Scan for the cell matching the given text and deliver its [X, Y] coordinate at center. 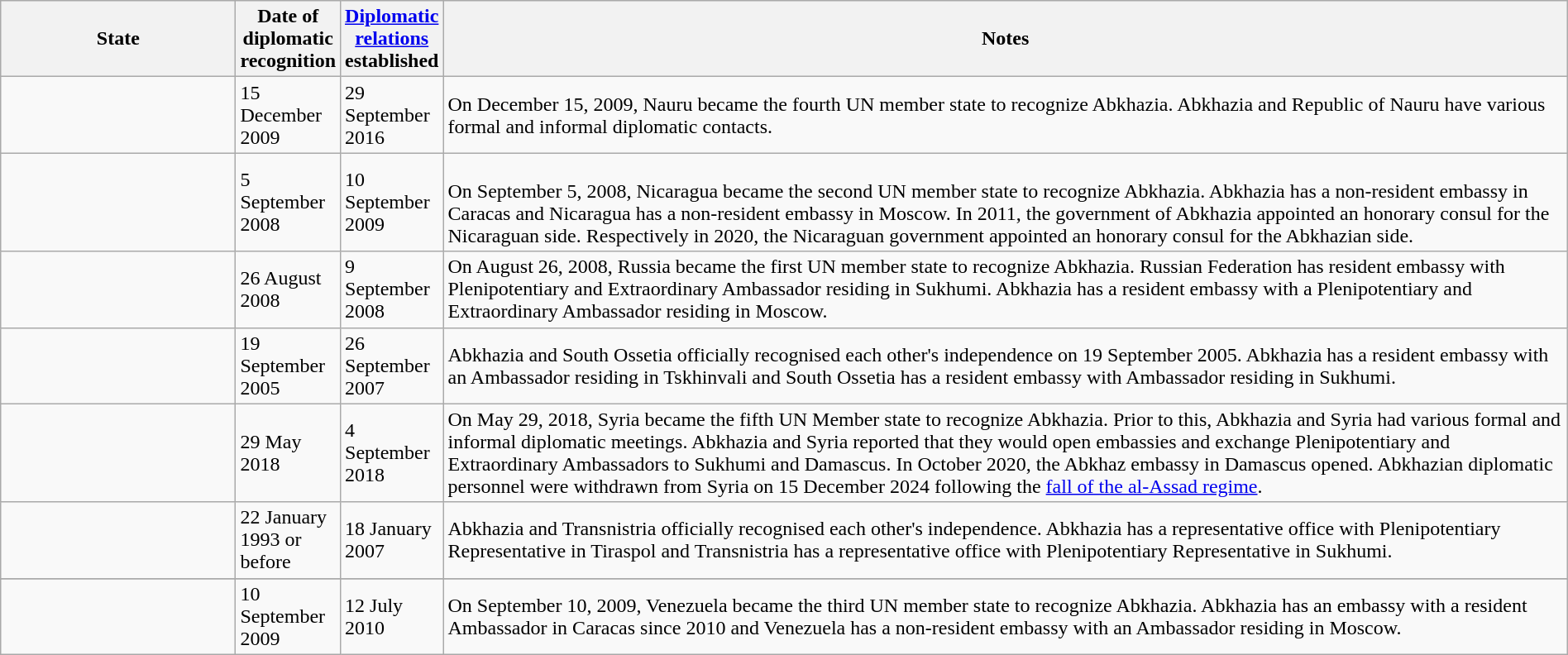
State [118, 39]
Notes [1006, 39]
9 September 2008 [392, 289]
26 August 2008 [288, 289]
19 September 2005 [288, 366]
4 September 2018 [392, 453]
12 July 2010 [392, 616]
26 September 2007 [392, 366]
22 January 1993 or before [288, 540]
29 September 2016 [392, 115]
5 September 2008 [288, 202]
Date of diplomatic recognition [288, 39]
Diplomatic relations established [392, 39]
29 May 2018 [288, 453]
15 December 2009 [288, 115]
18 January 2007 [392, 540]
